Capture the cell that displays the provided text and extract its [x, y] central coordinate. 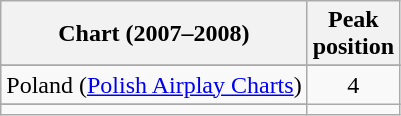
Poland (Polish Airplay Charts) [154, 85]
4 [353, 85]
Chart (2007–2008) [154, 34]
Peakposition [353, 34]
